Output the (X, Y) coordinate of the center of the cell containing the given text.  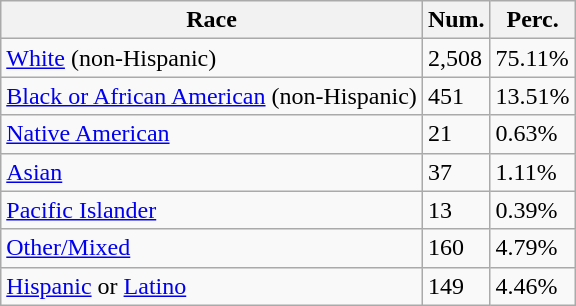
13 (456, 210)
1.11% (532, 172)
37 (456, 172)
Perc. (532, 20)
Black or African American (non-Hispanic) (212, 96)
0.39% (532, 210)
Pacific Islander (212, 210)
Race (212, 20)
Num. (456, 20)
21 (456, 134)
149 (456, 286)
451 (456, 96)
Other/Mixed (212, 248)
0.63% (532, 134)
Asian (212, 172)
160 (456, 248)
Hispanic or Latino (212, 286)
White (non-Hispanic) (212, 58)
75.11% (532, 58)
4.79% (532, 248)
13.51% (532, 96)
Native American (212, 134)
4.46% (532, 286)
2,508 (456, 58)
